For the text-containing cell, return its midpoint in [X, Y] coordinate format. 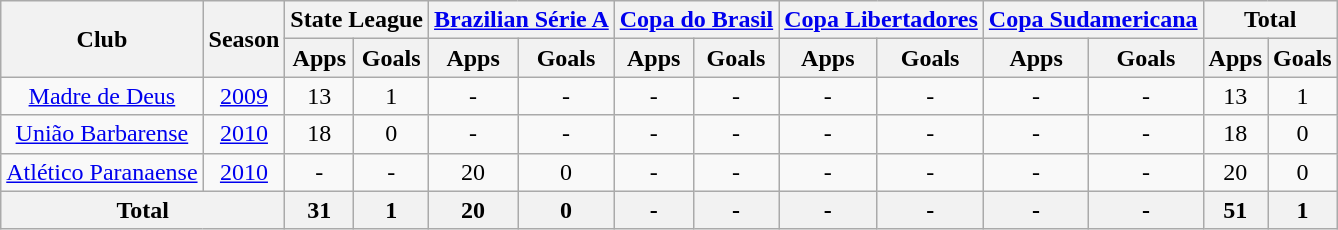
Copa Sudamericana [1093, 20]
Madre de Deus [102, 96]
State League [357, 20]
União Barbarense [102, 134]
Copa do Brasil [696, 20]
2009 [244, 96]
Copa Libertadores [882, 20]
31 [320, 210]
Brazilian Série A [522, 20]
Atlético Paranaense [102, 172]
Season [244, 39]
51 [1235, 210]
Club [102, 39]
